Search for the cell housing the specified text and yield its [X, Y] center coordinate. 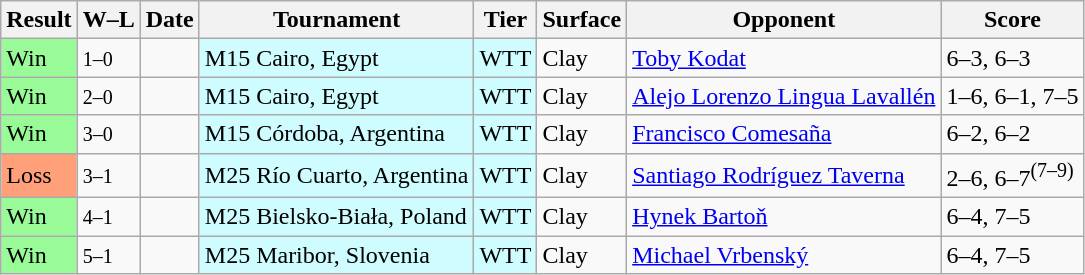
3–0 [108, 134]
Santiago Rodríguez Taverna [784, 176]
Date [170, 20]
3–1 [108, 176]
Opponent [784, 20]
Result [39, 20]
2–0 [108, 96]
6–2, 6–2 [1012, 134]
Tournament [336, 20]
5–1 [108, 255]
M25 Río Cuarto, Argentina [336, 176]
Surface [582, 20]
Toby Kodat [784, 58]
M15 Córdoba, Argentina [336, 134]
1–6, 6–1, 7–5 [1012, 96]
Alejo Lorenzo Lingua Lavallén [784, 96]
Hynek Bartoň [784, 217]
Michael Vrbenský [784, 255]
1–0 [108, 58]
4–1 [108, 217]
Loss [39, 176]
Tier [506, 20]
6–3, 6–3 [1012, 58]
M25 Maribor, Slovenia [336, 255]
Score [1012, 20]
W–L [108, 20]
2–6, 6–7(7–9) [1012, 176]
M25 Bielsko-Biała, Poland [336, 217]
Francisco Comesaña [784, 134]
